Extract the (x, y) coordinate from the center of the cell holding the provided text.  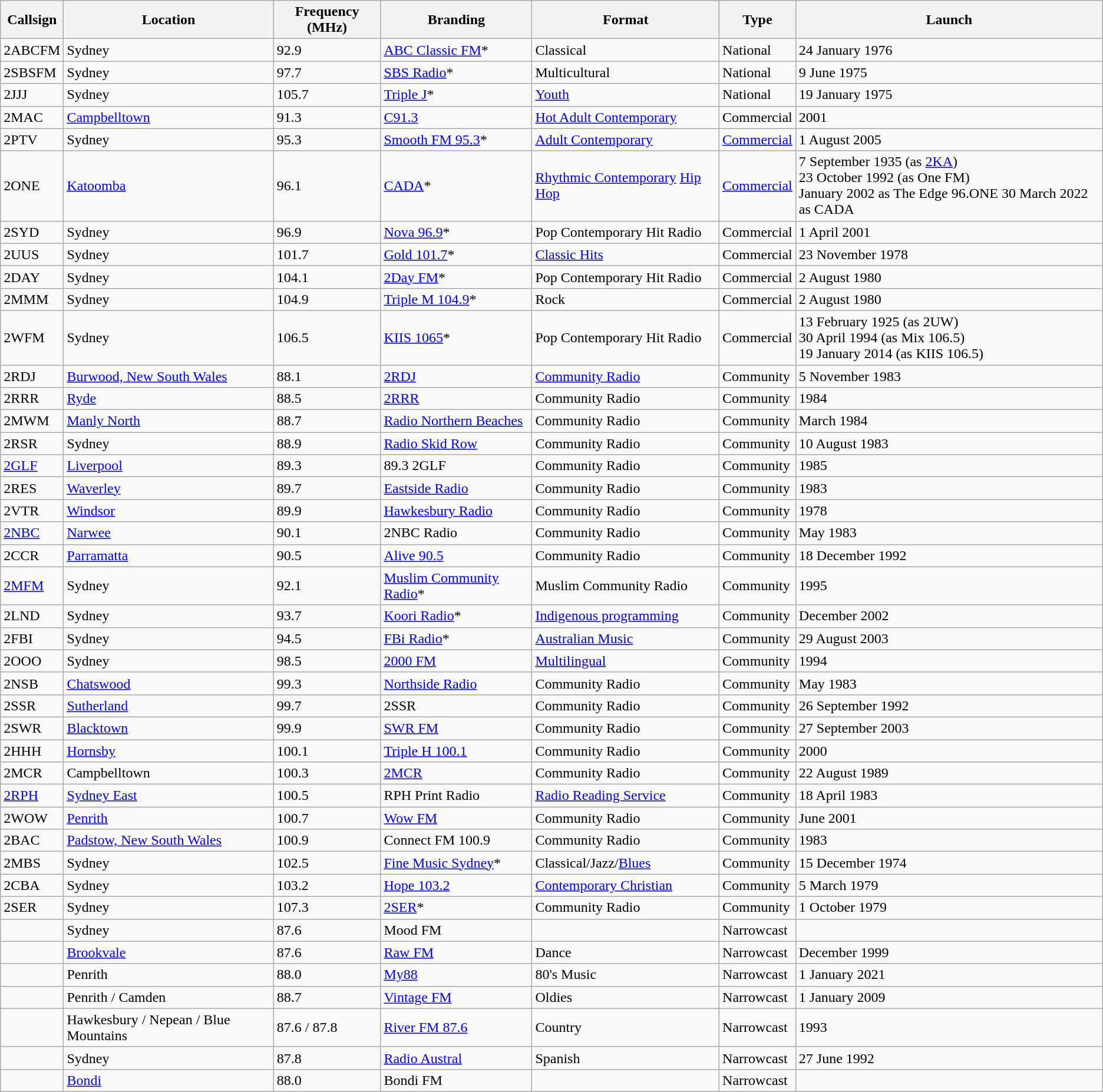
Nova 96.9* (456, 232)
Oldies (626, 997)
Alive 90.5 (456, 555)
2DAY (32, 277)
2SBSFM (32, 72)
Callsign (32, 20)
88.9 (327, 444)
100.1 (327, 751)
2NBC Radio (456, 533)
Hot Adult Contemporary (626, 117)
Classical/Jazz/Blues (626, 863)
99.3 (327, 683)
Adult Contemporary (626, 140)
Radio Northern Beaches (456, 421)
19 January 1975 (949, 95)
Mood FM (456, 930)
Padstow, New South Wales (169, 840)
2MMM (32, 299)
CADA* (456, 186)
Northside Radio (456, 683)
2SWR (32, 728)
89.3 (327, 466)
2000 FM (456, 661)
Radio Skid Row (456, 444)
2WFM (32, 337)
2MWM (32, 421)
1 January 2009 (949, 997)
Spanish (626, 1058)
Location (169, 20)
Sydney East (169, 796)
Waverley (169, 488)
105.7 (327, 95)
9 June 1975 (949, 72)
Blacktown (169, 728)
Dance (626, 952)
Connect FM 100.9 (456, 840)
Radio Reading Service (626, 796)
2Day FM* (456, 277)
2001 (949, 117)
1985 (949, 466)
Muslim Community Radio (626, 585)
Format (626, 20)
Branding (456, 20)
97.7 (327, 72)
2NBC (32, 533)
2RSR (32, 444)
2MAC (32, 117)
Hawkesbury Radio (456, 511)
90.1 (327, 533)
Rock (626, 299)
2GLF (32, 466)
2MBS (32, 863)
Fine Music Sydney* (456, 863)
1 August 2005 (949, 140)
Multicultural (626, 72)
Classical (626, 50)
Indigenous programming (626, 616)
Eastside Radio (456, 488)
95.3 (327, 140)
2VTR (32, 511)
RPH Print Radio (456, 796)
1 January 2021 (949, 975)
Smooth FM 95.3* (456, 140)
December 1999 (949, 952)
2RES (32, 488)
18 April 1983 (949, 796)
Liverpool (169, 466)
Launch (949, 20)
2CCR (32, 555)
Wow FM (456, 818)
Triple H 100.1 (456, 751)
23 November 1978 (949, 254)
Gold 101.7* (456, 254)
Type (758, 20)
2SER (32, 908)
5 March 1979 (949, 885)
100.5 (327, 796)
2ABCFM (32, 50)
96.9 (327, 232)
91.3 (327, 117)
Hope 103.2 (456, 885)
Brookvale (169, 952)
Contemporary Christian (626, 885)
13 February 1925 (as 2UW)30 April 1994 (as Mix 106.5)19 January 2014 (as KIIS 106.5) (949, 337)
27 September 2003 (949, 728)
1984 (949, 399)
Narwee (169, 533)
26 September 1992 (949, 706)
2000 (949, 751)
Muslim Community Radio* (456, 585)
2WOW (32, 818)
Parramatta (169, 555)
2OOO (32, 661)
Sutherland (169, 706)
SBS Radio* (456, 72)
104.1 (327, 277)
89.7 (327, 488)
Hawkesbury / Nepean / Blue Mountains (169, 1027)
December 2002 (949, 616)
1978 (949, 511)
2CBA (32, 885)
Vintage FM (456, 997)
2UUS (32, 254)
90.5 (327, 555)
FBi Radio* (456, 638)
94.5 (327, 638)
Manly North (169, 421)
2PTV (32, 140)
Bondi (169, 1080)
87.6 / 87.8 (327, 1027)
Burwood, New South Wales (169, 376)
100.7 (327, 818)
2NSB (32, 683)
Ryde (169, 399)
March 1984 (949, 421)
93.7 (327, 616)
2FBI (32, 638)
Country (626, 1027)
2MFM (32, 585)
106.5 (327, 337)
2SER* (456, 908)
2ONE (32, 186)
2RPH (32, 796)
15 December 1974 (949, 863)
88.1 (327, 376)
Australian Music (626, 638)
2LND (32, 616)
Frequency (MHz) (327, 20)
96.1 (327, 186)
102.5 (327, 863)
92.9 (327, 50)
103.2 (327, 885)
1994 (949, 661)
Classic Hits (626, 254)
101.7 (327, 254)
89.9 (327, 511)
18 December 1992 (949, 555)
5 November 1983 (949, 376)
87.8 (327, 1058)
Triple J* (456, 95)
1 October 1979 (949, 908)
2JJJ (32, 95)
27 June 1992 (949, 1058)
Koori Radio* (456, 616)
Penrith / Camden (169, 997)
100.3 (327, 773)
C91.3 (456, 117)
88.5 (327, 399)
1995 (949, 585)
ABC Classic FM* (456, 50)
Multilingual (626, 661)
1 April 2001 (949, 232)
7 September 1935 (as 2KA) 23 October 1992 (as One FM)January 2002 as The Edge 96.ONE 30 March 2022 as CADA (949, 186)
My88 (456, 975)
98.5 (327, 661)
22 August 1989 (949, 773)
KIIS 1065* (456, 337)
107.3 (327, 908)
Hornsby (169, 751)
Katoomba (169, 186)
80's Music (626, 975)
Rhythmic Contemporary Hip Hop (626, 186)
Triple M 104.9* (456, 299)
Windsor (169, 511)
Radio Austral (456, 1058)
River FM 87.6 (456, 1027)
2HHH (32, 751)
10 August 1983 (949, 444)
2BAC (32, 840)
Bondi FM (456, 1080)
89.3 2GLF (456, 466)
June 2001 (949, 818)
SWR FM (456, 728)
104.9 (327, 299)
2SYD (32, 232)
Youth (626, 95)
99.9 (327, 728)
29 August 2003 (949, 638)
92.1 (327, 585)
99.7 (327, 706)
100.9 (327, 840)
24 January 1976 (949, 50)
Raw FM (456, 952)
1993 (949, 1027)
Chatswood (169, 683)
